Find where the given text appears and provide that cell's center as (X, Y) coordinate. 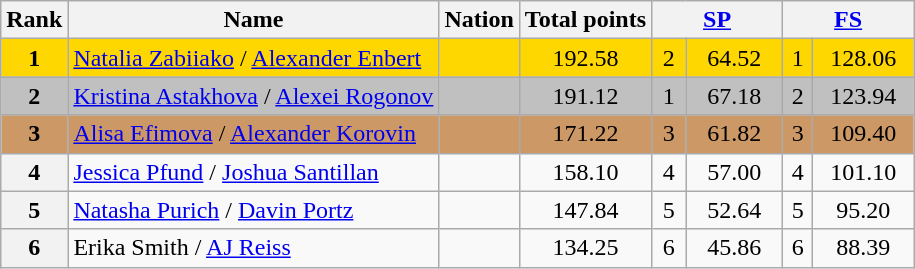
Total points (585, 20)
Nation (479, 20)
Alisa Efimova / Alexander Korovin (254, 134)
57.00 (734, 172)
FS (848, 20)
Natalia Zabiiako / Alexander Enbert (254, 58)
52.64 (734, 210)
192.58 (585, 58)
Jessica Pfund / Joshua Santillan (254, 172)
128.06 (864, 58)
64.52 (734, 58)
Rank (34, 20)
Name (254, 20)
191.12 (585, 96)
123.94 (864, 96)
109.40 (864, 134)
95.20 (864, 210)
SP (718, 20)
Natasha Purich / Davin Portz (254, 210)
147.84 (585, 210)
88.39 (864, 248)
67.18 (734, 96)
171.22 (585, 134)
Erika Smith / AJ Reiss (254, 248)
158.10 (585, 172)
45.86 (734, 248)
101.10 (864, 172)
Kristina Astakhova / Alexei Rogonov (254, 96)
134.25 (585, 248)
61.82 (734, 134)
